Pinpoint the cell where the given text exists, returning its (X, Y) midpoint coordinate. 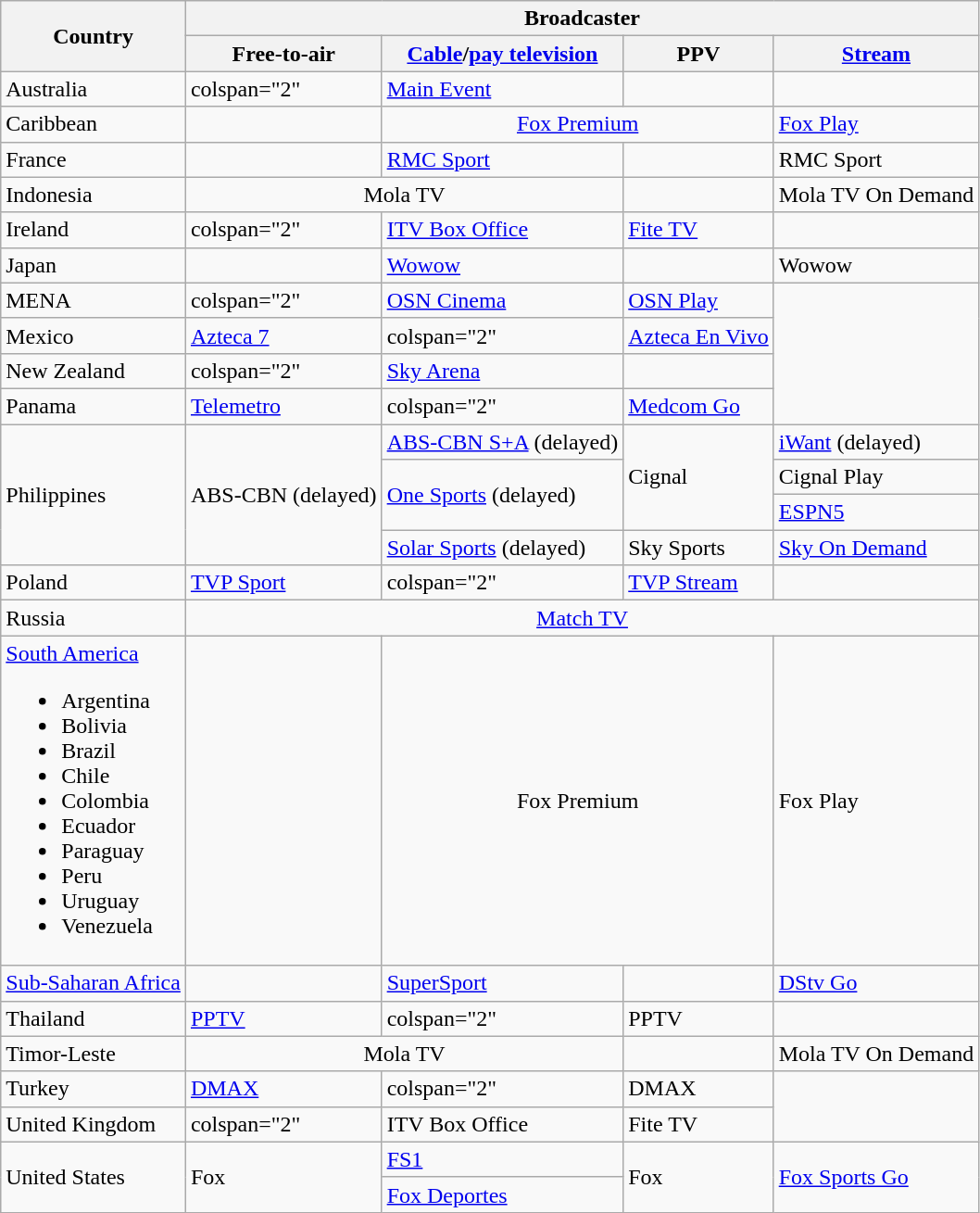
Cignal (698, 477)
SuperSport (502, 983)
Free-to-air (283, 54)
Country (94, 36)
Russia (94, 618)
Australia (94, 89)
Fox Deportes (502, 1194)
TVP Stream (698, 583)
Panama (94, 406)
New Zealand (94, 371)
Broadcaster (582, 19)
Sub-Saharan Africa (94, 983)
Ireland (94, 230)
Azteca En Vivo (698, 335)
OSN Cinema (502, 300)
Thailand (94, 1018)
Japan (94, 265)
DStv Go (876, 983)
France (94, 159)
ESPN5 (876, 512)
Indonesia (94, 195)
OSN Play (698, 300)
One Sports (delayed) (502, 495)
Philippines (94, 495)
Poland (94, 583)
Medcom Go (698, 406)
Sky Arena (502, 371)
Stream (876, 54)
Fox Sports Go (876, 1177)
Turkey (94, 1089)
Solar Sports (delayed) (502, 548)
Telemetro (283, 406)
Mexico (94, 335)
Sky On Demand (876, 548)
Timor-Leste (94, 1054)
United Kingdom (94, 1124)
Azteca 7 (283, 335)
TVP Sport (283, 583)
Cignal Play (876, 477)
South America Argentina Bolivia Brazil Chile Colombia Ecuador Paraguay Peru Uruguay Venezuela (94, 801)
Cable/pay television (502, 54)
MENA (94, 300)
United States (94, 1177)
PPV (698, 54)
Match TV (582, 618)
Sky Sports (698, 548)
Caribbean (94, 124)
ABS-CBN (delayed) (283, 495)
Main Event (502, 89)
FS1 (502, 1159)
ABS-CBN S+A (delayed) (502, 442)
iWant (delayed) (876, 442)
